Scan for the cell matching the given text and deliver its (X, Y) coordinate at center. 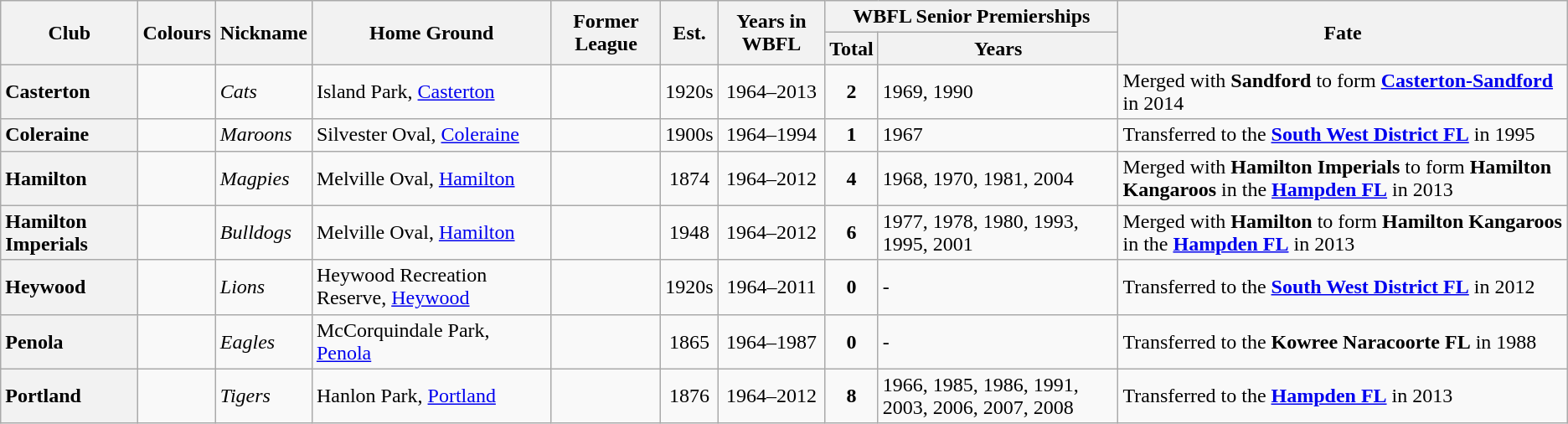
McCorquindale Park, Penola (431, 342)
Heywood Recreation Reserve, Heywood (431, 287)
Years in WBFL (771, 33)
Tigers (263, 396)
1964–2013 (771, 92)
Penola (70, 342)
Merged with Hamilton Imperials to form Hamilton Kangaroos in the Hampden FL in 2013 (1343, 178)
1977, 1978, 1980, 1993, 1995, 2001 (998, 233)
Portland (70, 396)
1948 (689, 233)
1874 (689, 178)
Home Ground (431, 33)
1865 (689, 342)
1 (852, 135)
1967 (998, 135)
2 (852, 92)
Eagles (263, 342)
Hanlon Park, Portland (431, 396)
1964–2011 (771, 287)
Club (70, 33)
1969, 1990 (998, 92)
Total (852, 49)
Cats (263, 92)
Years (998, 49)
Bulldogs (263, 233)
Merged with Hamilton to form Hamilton Kangaroos in the Hampden FL in 2013 (1343, 233)
1966, 1985, 1986, 1991, 2003, 2006, 2007, 2008 (998, 396)
Transferred to the Kowree Naracoorte FL in 1988 (1343, 342)
Hamilton Imperials (70, 233)
Hamilton (70, 178)
Est. (689, 33)
Maroons (263, 135)
1964–1987 (771, 342)
Casterton (70, 92)
Island Park, Casterton (431, 92)
WBFL Senior Premierships (972, 17)
Transferred to the South West District FL in 2012 (1343, 287)
Silvester Oval, Coleraine (431, 135)
Heywood (70, 287)
Colours (177, 33)
Nickname (263, 33)
1968, 1970, 1981, 2004 (998, 178)
1964–1994 (771, 135)
8 (852, 396)
Fate (1343, 33)
Transferred to the Hampden FL in 2013 (1343, 396)
Transferred to the South West District FL in 1995 (1343, 135)
Magpies (263, 178)
Coleraine (70, 135)
4 (852, 178)
1876 (689, 396)
Former League (606, 33)
Lions (263, 287)
6 (852, 233)
Merged with Sandford to form Casterton-Sandford in 2014 (1343, 92)
1900s (689, 135)
